Return the (X, Y) coordinate for the center point of the cell that contains the specified text.  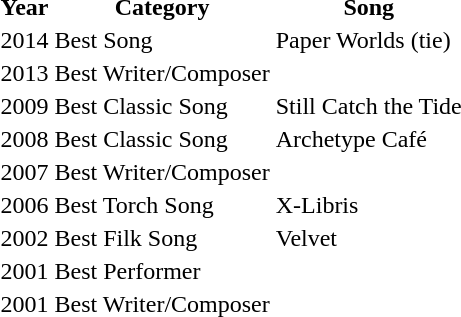
Best Torch Song (162, 205)
Best Performer (162, 271)
Best Filk Song (162, 238)
Best Song (162, 40)
